Find where the given text appears and provide that cell's center as [x, y] coordinate. 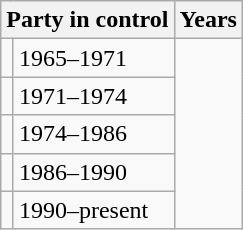
1974–1986 [94, 134]
Years [208, 20]
1971–1974 [94, 96]
1990–present [94, 210]
Party in control [88, 20]
1965–1971 [94, 58]
1986–1990 [94, 172]
